Output the [X, Y] coordinate of the center of the cell containing the given text.  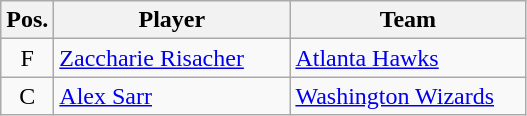
Zaccharie Risacher [172, 58]
C [28, 96]
Player [172, 20]
Washington Wizards [408, 96]
Atlanta Hawks [408, 58]
Alex Sarr [172, 96]
F [28, 58]
Team [408, 20]
Pos. [28, 20]
